Scan for the cell matching the given text and deliver its [x, y] coordinate at center. 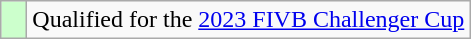
Qualified for the 2023 FIVB Challenger Cup [248, 20]
